Detect which cell encompasses the target text, then output its (x, y) center coordinate. 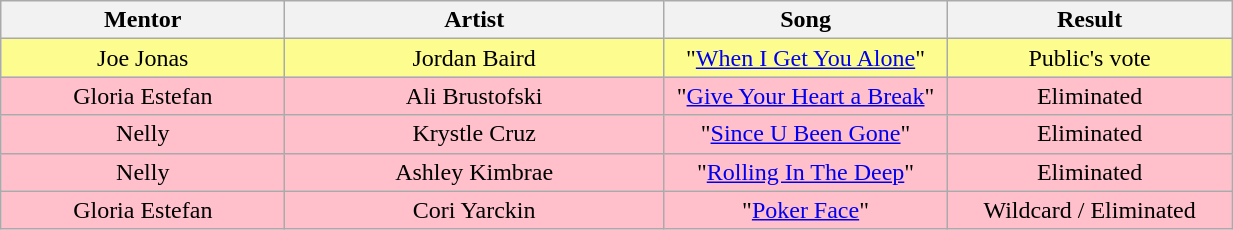
Jordan Baird (474, 58)
Joe Jonas (143, 58)
Cori Yarckin (474, 210)
"Poker Face" (806, 210)
Wildcard / Eliminated (1090, 210)
"When I Get You Alone" (806, 58)
Mentor (143, 20)
Ashley Kimbrae (474, 172)
"Since U Been Gone" (806, 134)
Public's vote (1090, 58)
Song (806, 20)
Artist (474, 20)
"Give Your Heart a Break" (806, 96)
Result (1090, 20)
"Rolling In The Deep" (806, 172)
Ali Brustofski (474, 96)
Krystle Cruz (474, 134)
